Extract the [x, y] coordinate from the center of the cell holding the provided text.  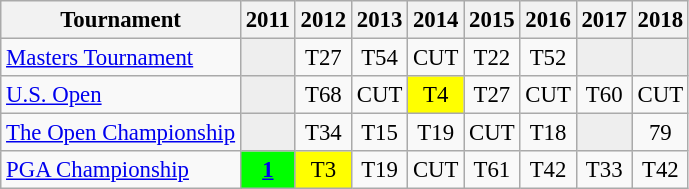
T18 [548, 133]
T22 [492, 58]
2012 [323, 20]
T4 [436, 95]
T34 [323, 133]
T60 [604, 95]
T54 [379, 58]
T68 [323, 95]
T52 [548, 58]
T15 [379, 133]
79 [660, 133]
Masters Tournament [121, 58]
1 [268, 170]
Tournament [121, 20]
T3 [323, 170]
2014 [436, 20]
2018 [660, 20]
T33 [604, 170]
U.S. Open [121, 95]
2015 [492, 20]
2013 [379, 20]
PGA Championship [121, 170]
2011 [268, 20]
2017 [604, 20]
T61 [492, 170]
2016 [548, 20]
The Open Championship [121, 133]
